Capture the cell that displays the provided text and extract its [x, y] central coordinate. 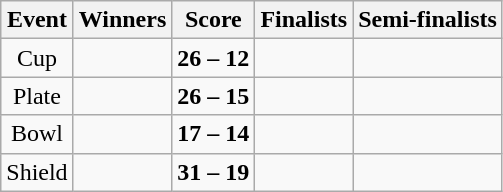
Cup [37, 58]
17 – 14 [214, 134]
31 – 19 [214, 172]
26 – 12 [214, 58]
Bowl [37, 134]
Plate [37, 96]
Event [37, 20]
26 – 15 [214, 96]
Winners [122, 20]
Score [214, 20]
Semi-finalists [428, 20]
Finalists [304, 20]
Shield [37, 172]
